Output the (x, y) coordinate of the center of the cell containing the given text.  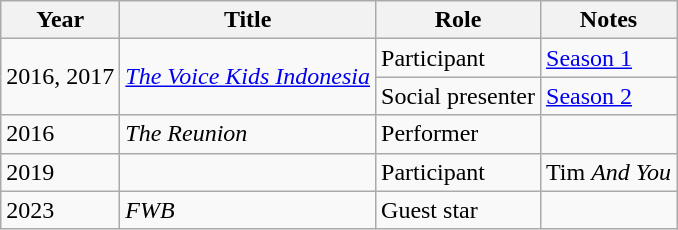
Notes (609, 20)
The Reunion (248, 134)
Role (458, 20)
2016 (60, 134)
Performer (458, 134)
Guest star (458, 210)
Season 2 (609, 96)
2019 (60, 172)
Social presenter (458, 96)
Year (60, 20)
Title (248, 20)
2023 (60, 210)
Season 1 (609, 58)
2016, 2017 (60, 77)
Tim And You (609, 172)
FWB (248, 210)
The Voice Kids Indonesia (248, 77)
